Pinpoint the cell where the given text exists, returning its (X, Y) midpoint coordinate. 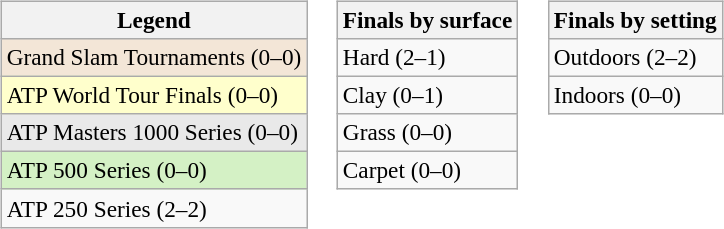
Legend (154, 20)
ATP 500 Series (0–0) (154, 171)
Hard (2–1) (427, 57)
Outdoors (2–2) (635, 57)
Grand Slam Tournaments (0–0) (154, 57)
Finals by setting (635, 20)
Clay (0–1) (427, 95)
Carpet (0–0) (427, 171)
ATP Masters 1000 Series (0–0) (154, 133)
Indoors (0–0) (635, 95)
Grass (0–0) (427, 133)
ATP 250 Series (2–2) (154, 208)
Finals by surface (427, 20)
ATP World Tour Finals (0–0) (154, 95)
